Return (x, y) of the center of cell containing provided text 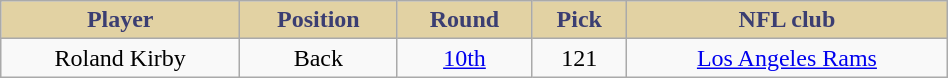
Position (318, 20)
Round (464, 20)
Roland Kirby (120, 58)
Back (318, 58)
10th (464, 58)
121 (580, 58)
Pick (580, 20)
NFL club (788, 20)
Los Angeles Rams (788, 58)
Player (120, 20)
